Find where the given text appears and provide that cell's center as (X, Y) coordinate. 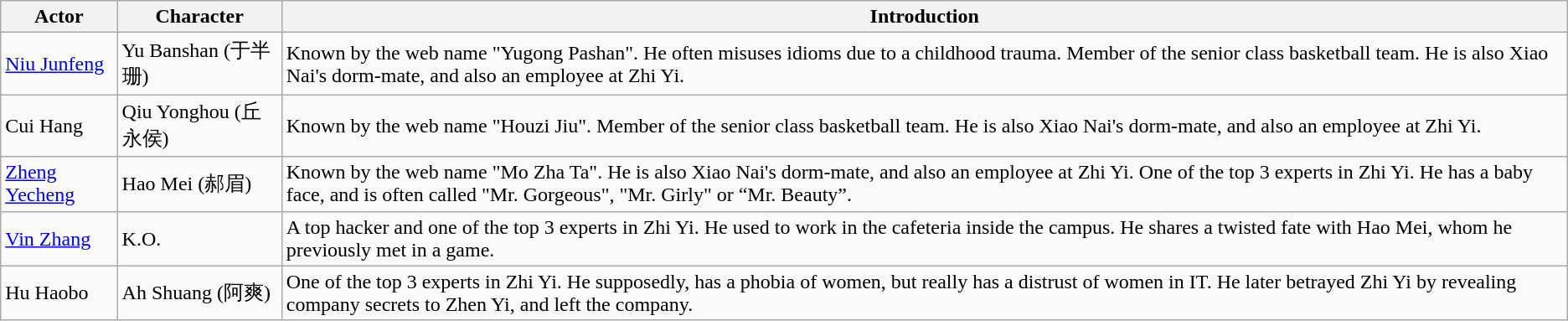
Introduction (925, 17)
Ah Shuang (阿爽) (199, 293)
Known by the web name "Houzi Jiu". Member of the senior class basketball team. He is also Xiao Nai's dorm-mate, and also an employee at Zhi Yi. (925, 126)
Actor (59, 17)
Character (199, 17)
K.O. (199, 238)
Hao Mei (郝眉) (199, 184)
Cui Hang (59, 126)
Hu Haobo (59, 293)
Qiu Yonghou (丘永侯) (199, 126)
Zheng Yecheng (59, 184)
Yu Banshan (于半珊) (199, 64)
Vin Zhang (59, 238)
Niu Junfeng (59, 64)
